Detect which cell encompasses the target text, then output its [x, y] center coordinate. 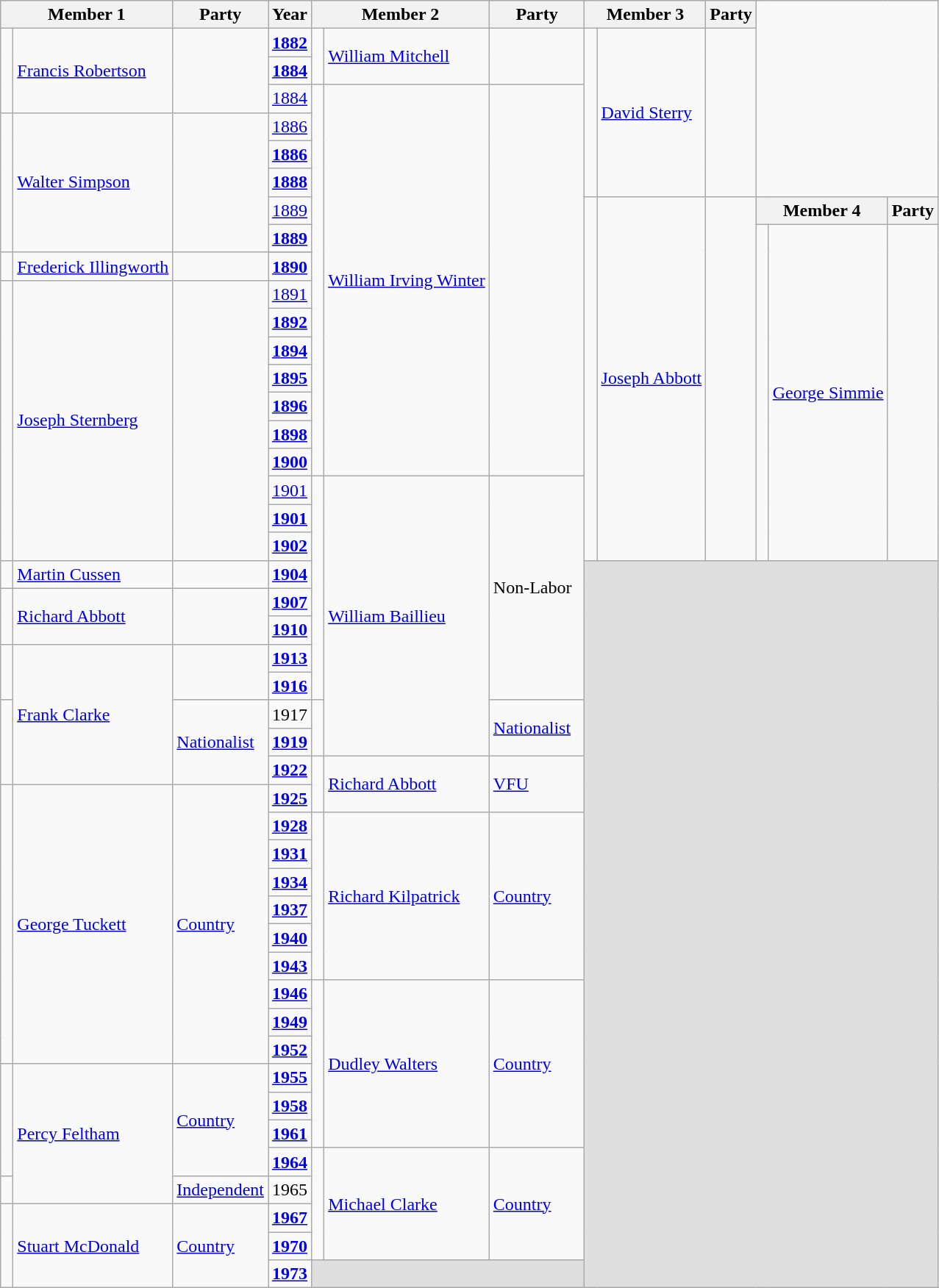
Independent [221, 1189]
Non-Labor [537, 588]
1882 [290, 43]
1925 [290, 798]
Michael Clarke [407, 1203]
Member 1 [87, 15]
1898 [290, 434]
1896 [290, 407]
1961 [290, 1134]
Stuart McDonald [93, 1245]
1894 [290, 351]
1891 [290, 294]
1937 [290, 910]
1902 [290, 546]
William Mitchell [407, 57]
Joseph Abbott [651, 378]
1895 [290, 379]
1965 [290, 1189]
William Baillieu [407, 616]
George Simmie [828, 393]
Year [290, 15]
1904 [290, 574]
William Irving Winter [407, 281]
1890 [290, 266]
1943 [290, 966]
1964 [290, 1162]
1958 [290, 1106]
Francis Robertson [93, 71]
1919 [290, 742]
1955 [290, 1078]
1888 [290, 182]
Member 2 [401, 15]
Martin Cussen [93, 574]
1913 [290, 658]
Walter Simpson [93, 182]
1907 [290, 602]
Frank Clarke [93, 714]
1970 [290, 1246]
1916 [290, 686]
1967 [290, 1217]
Percy Feltham [93, 1134]
1922 [290, 770]
VFU [537, 784]
1931 [290, 854]
1900 [290, 462]
David Sterry [651, 112]
1952 [290, 1050]
George Tuckett [93, 923]
1910 [290, 630]
1928 [290, 826]
Member 3 [646, 15]
1973 [290, 1274]
1917 [290, 714]
Frederick Illingworth [93, 266]
1934 [290, 882]
1940 [290, 938]
Joseph Sternberg [93, 421]
Member 4 [822, 210]
Richard Kilpatrick [407, 896]
1892 [290, 322]
1949 [290, 1022]
Dudley Walters [407, 1064]
1946 [290, 994]
